For the text-containing cell, return its midpoint in [X, Y] coordinate format. 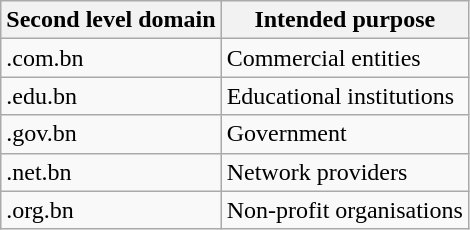
Government [344, 134]
Intended purpose [344, 20]
Second level domain [111, 20]
.com.bn [111, 58]
Commercial entities [344, 58]
.edu.bn [111, 96]
Educational institutions [344, 96]
Non-profit organisations [344, 210]
.org.bn [111, 210]
.gov.bn [111, 134]
Network providers [344, 172]
.net.bn [111, 172]
